Identify which cell holds the provided text, then report its [x, y] central coordinate. 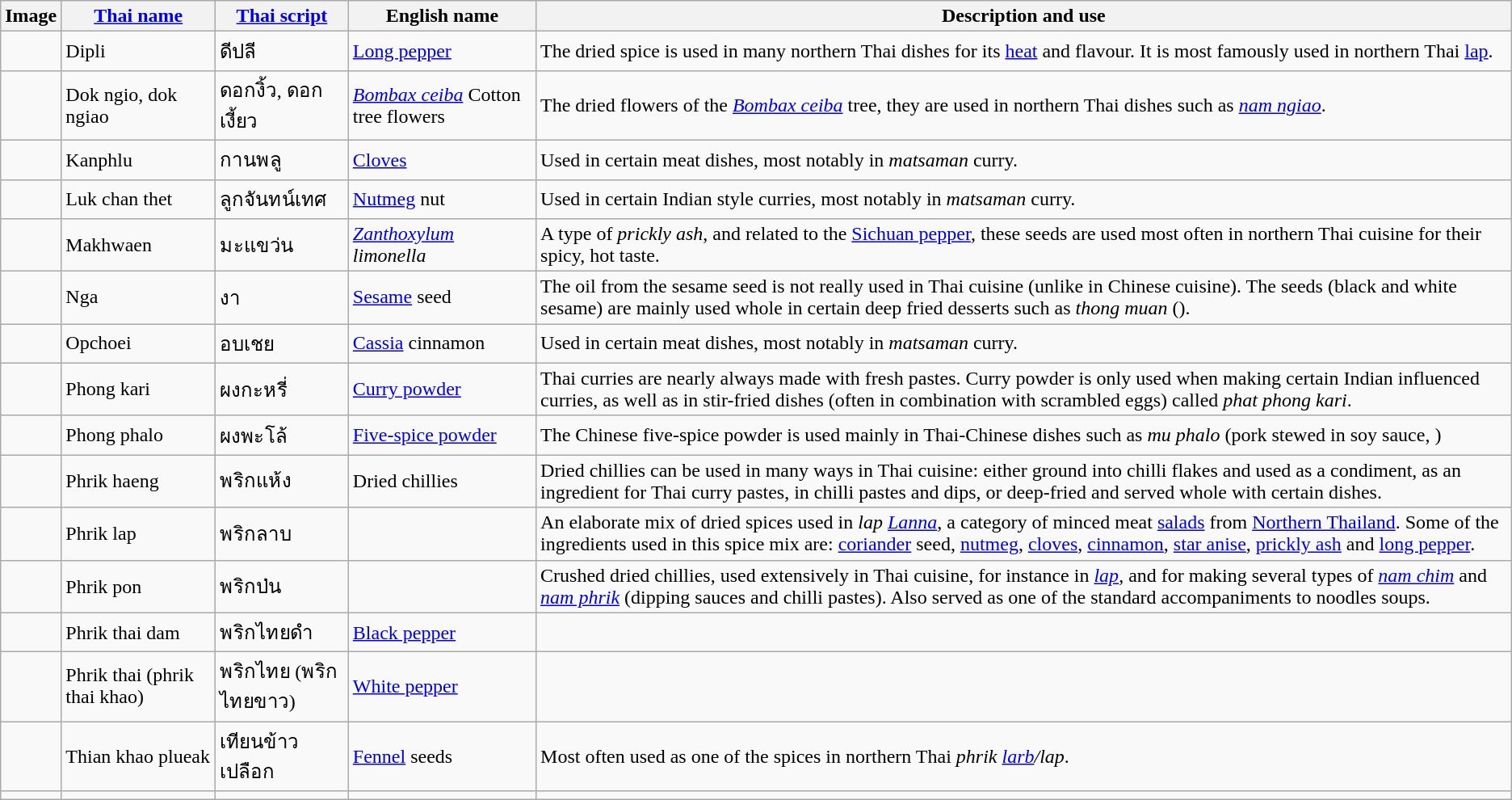
Dried chillies [442, 482]
The dried flowers of the Bombax ceiba tree, they are used in northern Thai dishes such as nam ngiao. [1024, 105]
Phrik thai dam [139, 632]
Black pepper [442, 632]
Used in certain Indian style curries, most notably in matsaman curry. [1024, 199]
Kanphlu [139, 160]
ดีปลี [283, 52]
พริกลาบ [283, 533]
Thai script [283, 16]
Image [31, 16]
Five-spice powder [442, 435]
พริกแห้ง [283, 482]
พริกไทยดำ [283, 632]
ลูกจันทน์เทศ [283, 199]
Phong kari [139, 389]
Description and use [1024, 16]
Zanthoxylum limonella [442, 246]
พริกป่น [283, 587]
ผงกะหรี่ [283, 389]
Cassia cinnamon [442, 344]
พริกไทย (พริกไทยขาว) [283, 687]
Curry powder [442, 389]
Thai name [139, 16]
Long pepper [442, 52]
Cloves [442, 160]
เทียนข้าวเปลือก [283, 756]
Bombax ceiba Cotton tree flowers [442, 105]
Nga [139, 297]
The dried spice is used in many northern Thai dishes for its heat and flavour. It is most famously used in northern Thai lap. [1024, 52]
ผงพะโล้ [283, 435]
งา [283, 297]
Opchoei [139, 344]
Phrik thai (phrik thai khao) [139, 687]
English name [442, 16]
White pepper [442, 687]
Phrik pon [139, 587]
ดอกงิ้ว, ดอกเงี้ยว [283, 105]
Most often used as one of the spices in northern Thai phrik larb/lap. [1024, 756]
Phrik lap [139, 533]
Thian khao plueak [139, 756]
Phrik haeng [139, 482]
Dipli [139, 52]
A type of prickly ash, and related to the Sichuan pepper, these seeds are used most often in northern Thai cuisine for their spicy, hot taste. [1024, 246]
Fennel seeds [442, 756]
Nutmeg nut [442, 199]
อบเชย [283, 344]
Makhwaen [139, 246]
Sesame seed [442, 297]
The Chinese five-spice powder is used mainly in Thai-Chinese dishes such as mu phalo (pork stewed in soy sauce, ) [1024, 435]
มะแขว่น [283, 246]
Luk chan thet [139, 199]
Phong phalo [139, 435]
กานพลู [283, 160]
Dok ngio, dok ngiao [139, 105]
